Capture the cell that displays the provided text and extract its [X, Y] central coordinate. 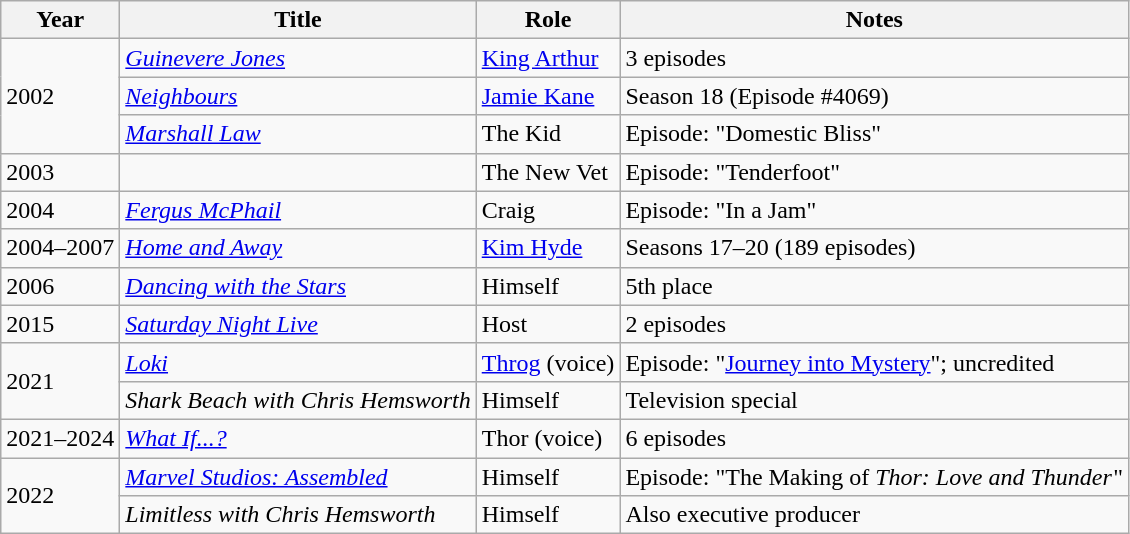
Notes [874, 20]
5th place [874, 286]
6 episodes [874, 438]
Seasons 17–20 (189 episodes) [874, 248]
2021–2024 [60, 438]
2006 [60, 286]
The Kid [548, 134]
Marvel Studios: Assembled [298, 477]
Season 18 (Episode #4069) [874, 96]
Throg (voice) [548, 362]
2002 [60, 96]
Home and Away [298, 248]
Host [548, 324]
Television special [874, 400]
Saturday Night Live [298, 324]
Dancing with the Stars [298, 286]
2 episodes [874, 324]
3 episodes [874, 58]
2021 [60, 381]
Fergus McPhail [298, 210]
2003 [60, 172]
Guinevere Jones [298, 58]
Also executive producer [874, 515]
Episode: "Domestic Bliss" [874, 134]
Kim Hyde [548, 248]
Role [548, 20]
2004–2007 [60, 248]
King Arthur [548, 58]
What If...? [298, 438]
Loki [298, 362]
Marshall Law [298, 134]
Jamie Kane [548, 96]
2015 [60, 324]
Episode: "The Making of Thor: Love and Thunder " [874, 477]
Year [60, 20]
Episode: "Journey into Mystery"; uncredited [874, 362]
Shark Beach with Chris Hemsworth [298, 400]
2022 [60, 496]
Episode: "Tenderfoot" [874, 172]
Thor (voice) [548, 438]
2004 [60, 210]
Episode: "In a Jam" [874, 210]
The New Vet [548, 172]
Neighbours [298, 96]
Craig [548, 210]
Title [298, 20]
Limitless with Chris Hemsworth [298, 515]
